Pinpoint the cell where the given text exists, returning its (x, y) midpoint coordinate. 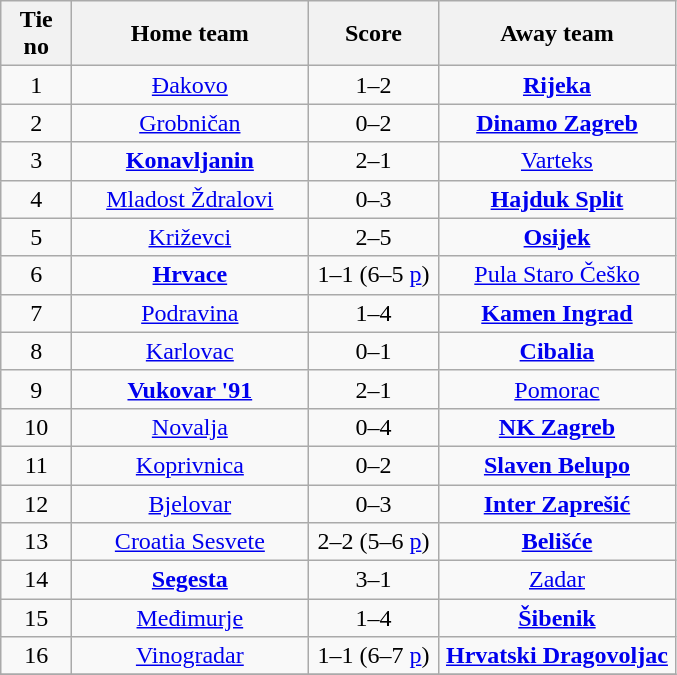
13 (36, 542)
Osijek (557, 237)
2 (36, 123)
Grobničan (190, 123)
Pomorac (557, 389)
Segesta (190, 580)
6 (36, 275)
Vinogradar (190, 656)
Inter Zaprešić (557, 503)
Karlovac (190, 351)
Kamen Ingrad (557, 313)
Croatia Sesvete (190, 542)
16 (36, 656)
Hrvace (190, 275)
Score (374, 34)
4 (36, 199)
8 (36, 351)
Hajduk Split (557, 199)
14 (36, 580)
15 (36, 618)
2–2 (5–6 p) (374, 542)
Rijeka (557, 85)
3 (36, 161)
1–1 (6–5 p) (374, 275)
3–1 (374, 580)
Dinamo Zagreb (557, 123)
Varteks (557, 161)
Konavljanin (190, 161)
10 (36, 427)
Šibenik (557, 618)
1–1 (6–7 p) (374, 656)
5 (36, 237)
Međimurje (190, 618)
Slaven Belupo (557, 465)
12 (36, 503)
Novalja (190, 427)
Mladost Ždralovi (190, 199)
Koprivnica (190, 465)
2–5 (374, 237)
Cibalia (557, 351)
1 (36, 85)
Pula Staro Češko (557, 275)
1–2 (374, 85)
0–4 (374, 427)
0–1 (374, 351)
Zadar (557, 580)
Podravina (190, 313)
Tie no (36, 34)
Vukovar '91 (190, 389)
Away team (557, 34)
9 (36, 389)
7 (36, 313)
NK Zagreb (557, 427)
11 (36, 465)
Križevci (190, 237)
Bjelovar (190, 503)
Đakovo (190, 85)
Belišće (557, 542)
Home team (190, 34)
Hrvatski Dragovoljac (557, 656)
